Provide the [x, y] coordinate of the cell's center where the given text is located.  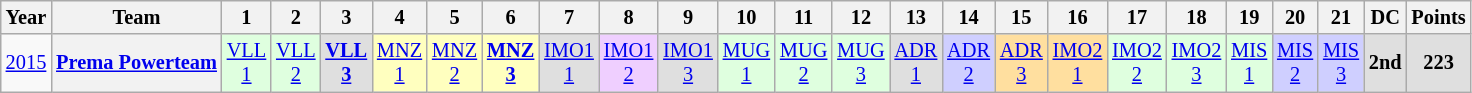
IMO22 [1137, 63]
MIS2 [1295, 63]
ADR3 [1022, 63]
21 [1341, 17]
IMO21 [1078, 63]
IMO23 [1197, 63]
9 [688, 17]
10 [746, 17]
223 [1439, 63]
Year [26, 17]
IMO12 [629, 63]
2 [296, 17]
13 [916, 17]
MNZ2 [454, 63]
MUG1 [746, 63]
5 [454, 17]
15 [1022, 17]
VLL1 [246, 63]
MNZ3 [510, 63]
2015 [26, 63]
17 [1137, 17]
19 [1249, 17]
14 [968, 17]
IMO13 [688, 63]
MIS3 [1341, 63]
6 [510, 17]
MUG3 [860, 63]
MNZ1 [400, 63]
ADR2 [968, 63]
VLL2 [296, 63]
16 [1078, 17]
8 [629, 17]
18 [1197, 17]
DC [1386, 17]
11 [804, 17]
1 [246, 17]
MIS1 [1249, 63]
MUG2 [804, 63]
Points [1439, 17]
20 [1295, 17]
Prema Powerteam [136, 63]
4 [400, 17]
2nd [1386, 63]
Team [136, 17]
IMO11 [569, 63]
3 [346, 17]
12 [860, 17]
7 [569, 17]
ADR1 [916, 63]
VLL3 [346, 63]
